Determine the (x, y) coordinate at the center of the cell enclosing the given text.  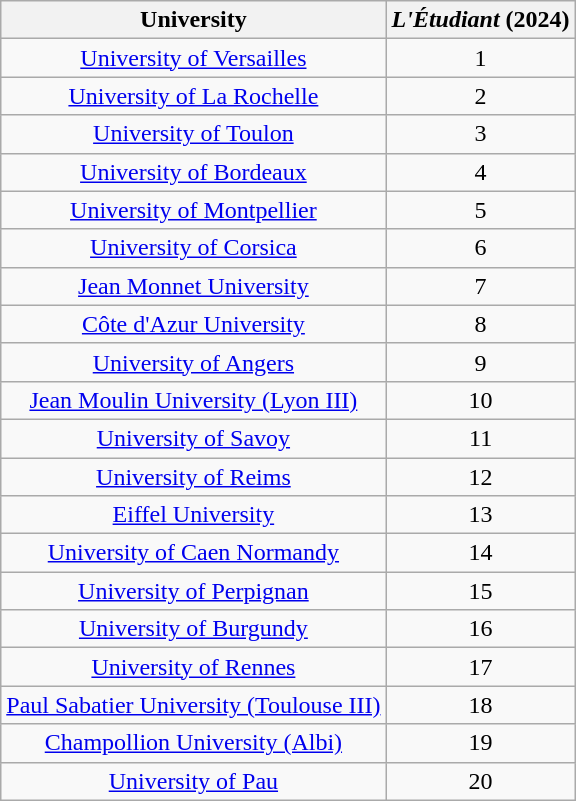
9 (480, 362)
8 (480, 324)
University of Burgundy (194, 629)
Eiffel University (194, 515)
14 (480, 553)
4 (480, 172)
Champollion University (Albi) (194, 743)
3 (480, 134)
Paul Sabatier University (Toulouse III) (194, 705)
University of Toulon (194, 134)
10 (480, 400)
18 (480, 705)
University of Montpellier (194, 210)
University (194, 20)
19 (480, 743)
University of Rennes (194, 667)
2 (480, 96)
L'Étudiant (2024) (480, 20)
20 (480, 781)
15 (480, 591)
13 (480, 515)
17 (480, 667)
11 (480, 438)
University of Pau (194, 781)
5 (480, 210)
University of Angers (194, 362)
University of Savoy (194, 438)
1 (480, 58)
12 (480, 477)
University of La Rochelle (194, 96)
University of Perpignan (194, 591)
University of Reims (194, 477)
Côte d'Azur University (194, 324)
16 (480, 629)
Jean Moulin University (Lyon III) (194, 400)
6 (480, 248)
Jean Monnet University (194, 286)
University of Bordeaux (194, 172)
University of Versailles (194, 58)
University of Caen Normandy (194, 553)
7 (480, 286)
University of Corsica (194, 248)
